Return the (X, Y) coordinate for the center point of the cell that contains the specified text.  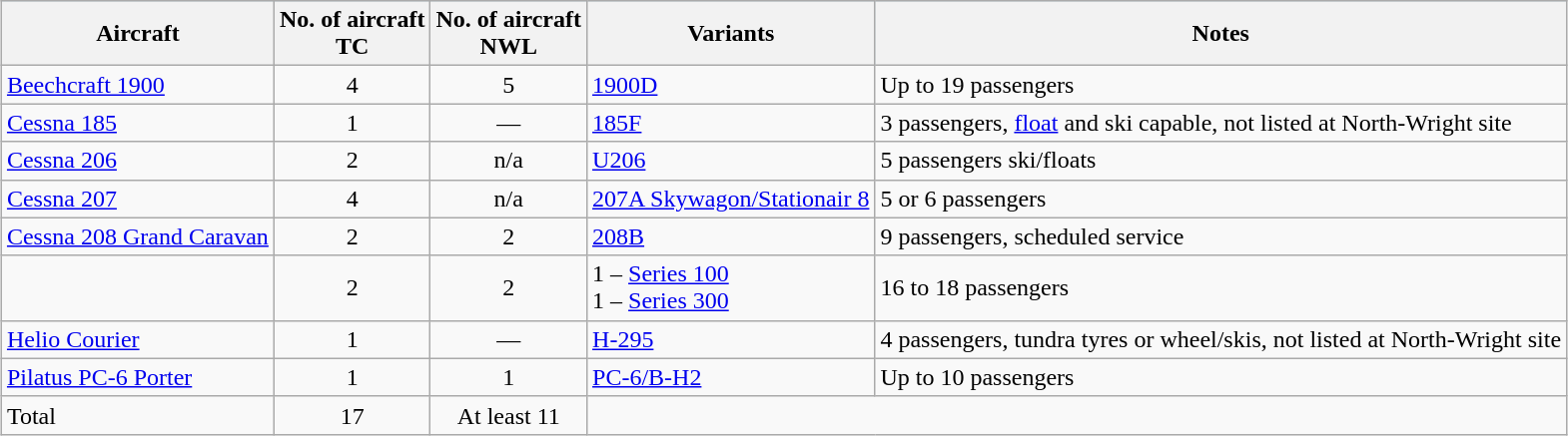
1900D (731, 85)
5 (509, 85)
185F (731, 123)
U206 (731, 161)
Up to 19 passengers (1220, 85)
Cessna 206 (138, 161)
16 to 18 passengers (1220, 287)
No. of aircraftTC (352, 34)
H-295 (731, 339)
Aircraft (138, 34)
Notes (1220, 34)
1 – Series 1001 – Series 300 (731, 287)
No. of aircraftNWL (509, 34)
Variants (731, 34)
Total (138, 415)
Cessna 207 (138, 199)
Cessna 208 Grand Caravan (138, 236)
4 passengers, tundra tyres or wheel/skis, not listed at North-Wright site (1220, 339)
5 passengers ski/floats (1220, 161)
Up to 10 passengers (1220, 377)
207A Skywagon/Stationair 8 (731, 199)
Cessna 185 (138, 123)
5 or 6 passengers (1220, 199)
17 (352, 415)
3 passengers, float and ski capable, not listed at North-Wright site (1220, 123)
Pilatus PC-6 Porter (138, 377)
9 passengers, scheduled service (1220, 236)
Beechcraft 1900 (138, 85)
PC-6/B-H2 (731, 377)
208B (731, 236)
At least 11 (509, 415)
Helio Courier (138, 339)
